Capture the cell that displays the provided text and extract its [x, y] central coordinate. 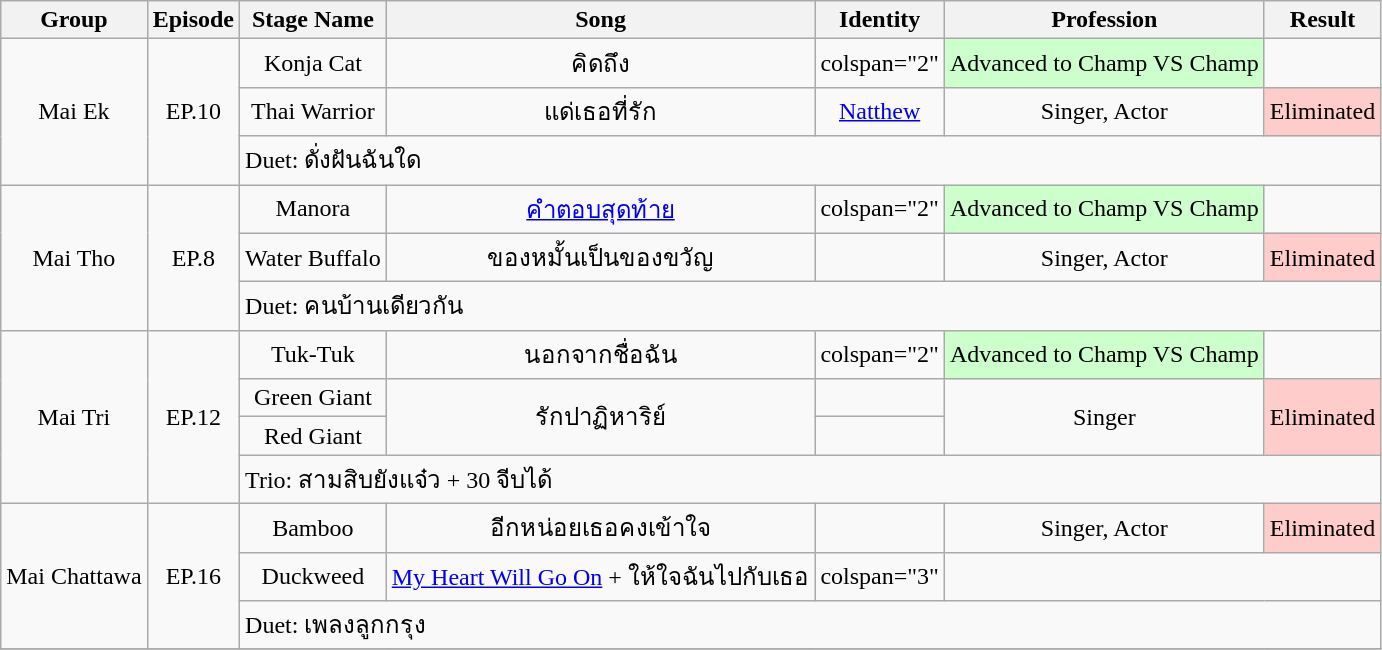
Result [1322, 20]
Group [74, 20]
Mai Ek [74, 112]
Konja Cat [314, 64]
Trio: สามสิบยังแจ๋ว + 30 จีบได้ [810, 480]
Episode [193, 20]
Manora [314, 208]
Mai Tho [74, 257]
Tuk-Tuk [314, 354]
คิดถึง [600, 64]
EP.10 [193, 112]
นอกจากชื่อฉัน [600, 354]
Mai Tri [74, 416]
Duet: ดั่งฝันฉันใด [810, 160]
Duet: คนบ้านเดียวกัน [810, 306]
Mai Chattawa [74, 576]
แด่เธอที่รัก [600, 112]
Water Buffalo [314, 258]
ของหมั้นเป็นของขวัญ [600, 258]
Identity [880, 20]
Bamboo [314, 528]
Red Giant [314, 436]
colspan="3" [880, 576]
EP.12 [193, 416]
อีกหน่อยเธอคงเข้าใจ [600, 528]
Duckweed [314, 576]
My Heart Will Go On + ให้ใจฉันไปกับเธอ [600, 576]
Green Giant [314, 398]
Stage Name [314, 20]
Thai Warrior [314, 112]
รักปาฏิหาริย์ [600, 417]
Singer [1104, 417]
EP.8 [193, 257]
Duet: เพลงลูกกรุง [810, 626]
คําตอบสุดท้าย [600, 208]
Song [600, 20]
Natthew [880, 112]
EP.16 [193, 576]
Profession [1104, 20]
